Locate the cell with the specified text and output its [x, y] center coordinate. 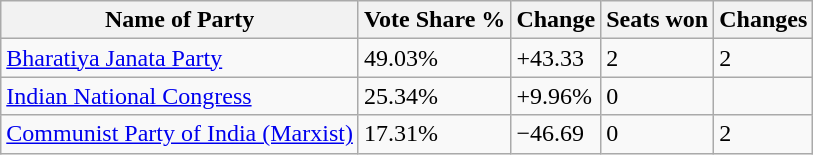
Changes [764, 20]
+9.96% [556, 96]
17.31% [434, 134]
Bharatiya Janata Party [180, 58]
Indian National Congress [180, 96]
25.34% [434, 96]
Communist Party of India (Marxist) [180, 134]
Vote Share % [434, 20]
Seats won [658, 20]
49.03% [434, 58]
+43.33 [556, 58]
Name of Party [180, 20]
Change [556, 20]
−46.69 [556, 134]
